Identify which cell holds the provided text, then report its (X, Y) central coordinate. 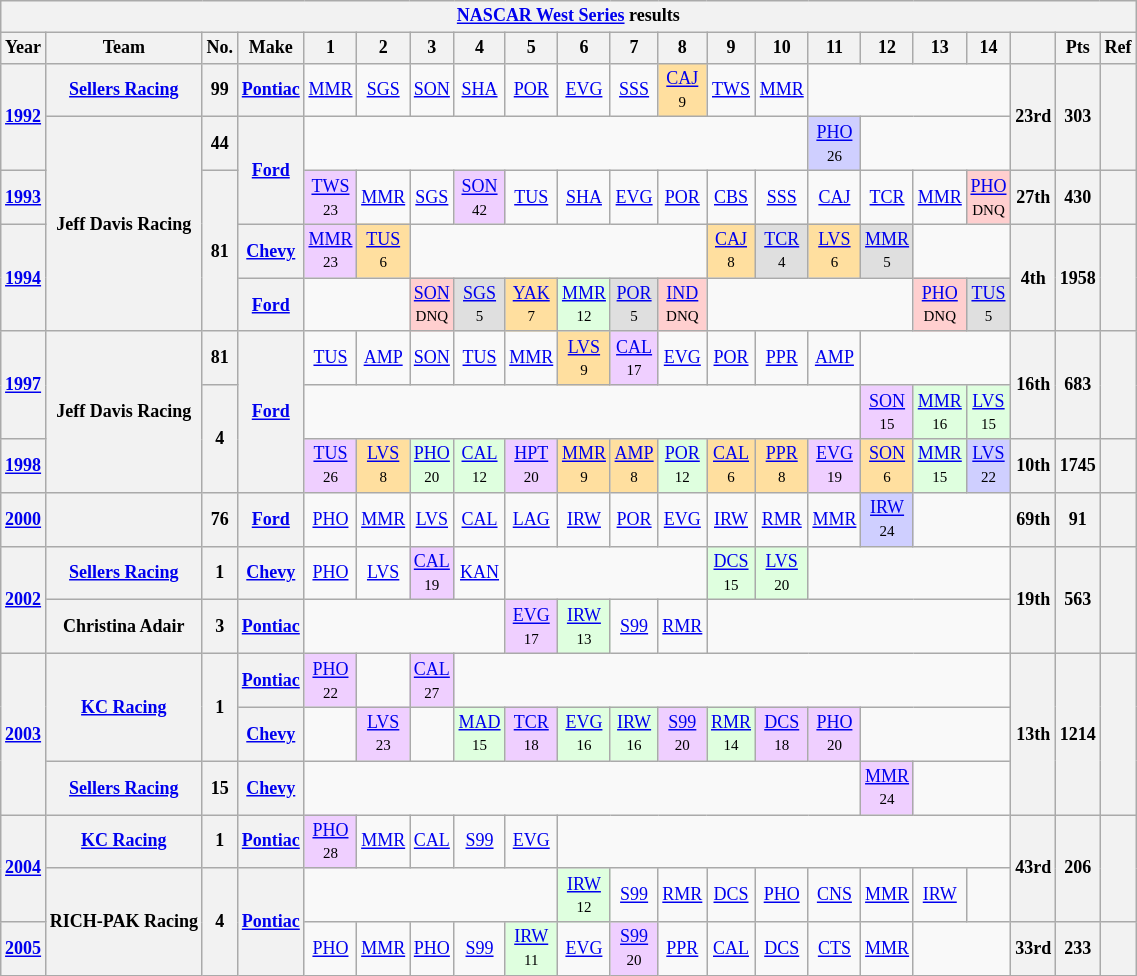
2003 (24, 734)
33rd (1034, 949)
SON42 (480, 197)
LVS15 (988, 412)
Ref (1118, 48)
RICH-PAK Racing (124, 922)
IRW11 (532, 949)
IRW24 (888, 519)
TCR (888, 197)
LVS22 (988, 466)
44 (220, 144)
RMR14 (732, 734)
MMR15 (940, 466)
14 (988, 48)
CTS (834, 949)
TWS (732, 90)
12 (888, 48)
5 (532, 48)
16th (1034, 384)
8 (682, 48)
LVS20 (782, 573)
LVS9 (584, 358)
10 (782, 48)
Christina Adair (124, 627)
7 (634, 48)
SON15 (888, 412)
Team (124, 48)
6 (584, 48)
99 (220, 90)
TUS5 (988, 305)
No. (220, 48)
76 (220, 519)
19th (1034, 600)
EVG19 (834, 466)
4th (1034, 278)
2002 (24, 600)
1998 (24, 466)
430 (1078, 197)
CAL12 (480, 466)
NASCAR West Series results (568, 16)
CAL19 (432, 573)
1745 (1078, 466)
DCS15 (732, 573)
MMR23 (330, 251)
DCS18 (782, 734)
TCR4 (782, 251)
SON6 (888, 466)
1214 (1078, 734)
15 (220, 788)
1997 (24, 384)
CAL27 (432, 680)
HPT20 (532, 466)
303 (1078, 116)
13 (940, 48)
PHO26 (834, 144)
EVG16 (584, 734)
MMR9 (584, 466)
EVG17 (532, 627)
Year (24, 48)
INDDNQ (682, 305)
CAL6 (732, 466)
PHO22 (330, 680)
PHO28 (330, 841)
1993 (24, 197)
CAJ (834, 197)
Make (270, 48)
PPR8 (782, 466)
1994 (24, 278)
CAJ8 (732, 251)
43rd (1034, 868)
10th (1034, 466)
SGS5 (480, 305)
LVS6 (834, 251)
1992 (24, 116)
2005 (24, 949)
Pts (1078, 48)
TUS26 (330, 466)
POR5 (634, 305)
2004 (24, 868)
IRW12 (584, 895)
563 (1078, 600)
1958 (1078, 278)
MMR5 (888, 251)
IRW16 (634, 734)
CNS (834, 895)
LVS23 (384, 734)
683 (1078, 384)
23rd (1034, 116)
206 (1078, 868)
AMP8 (634, 466)
MMR12 (584, 305)
KAN (480, 573)
CBS (732, 197)
LAG (532, 519)
MMR24 (888, 788)
CAL17 (634, 358)
SONDNQ (432, 305)
YAK7 (532, 305)
13th (1034, 734)
91 (1078, 519)
11 (834, 48)
69th (1034, 519)
POR12 (682, 466)
233 (1078, 949)
IRW13 (584, 627)
TUS6 (384, 251)
MAD15 (480, 734)
MMR16 (940, 412)
LVS8 (384, 466)
CAJ9 (682, 90)
2000 (24, 519)
27th (1034, 197)
2 (384, 48)
TWS23 (330, 197)
9 (732, 48)
TCR18 (532, 734)
